For the text-containing cell, return its midpoint in [x, y] coordinate format. 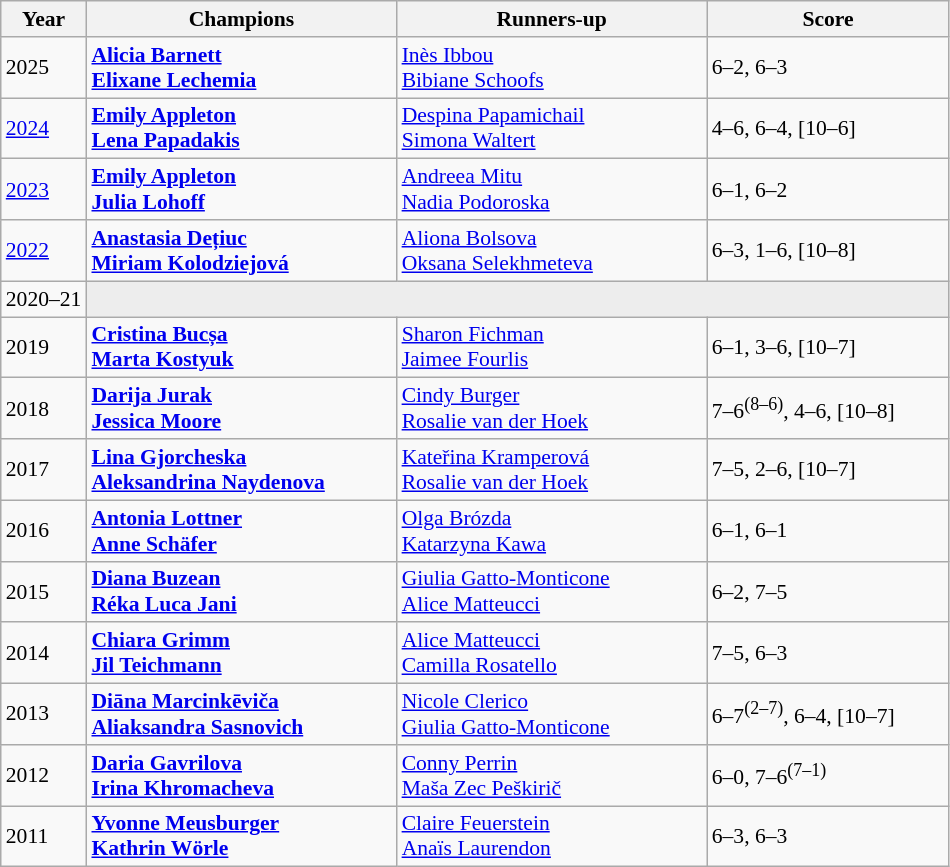
2013 [44, 714]
Olga Brózda Katarzyna Kawa [552, 530]
2017 [44, 470]
6–2, 7–5 [828, 592]
2019 [44, 348]
Emily Appleton Lena Papadakis [241, 128]
Yvonne Meusburger Kathrin Wörle [241, 836]
Alice Matteucci Camilla Rosatello [552, 654]
Anastasia Dețiuc Miriam Kolodziejová [241, 250]
Alicia Barnett Elixane Lechemia [241, 68]
Cindy Burger Rosalie van der Hoek [552, 408]
Conny Perrin Maša Zec Peškirič [552, 776]
6–0, 7–6(7–1) [828, 776]
Darija Jurak Jessica Moore [241, 408]
2014 [44, 654]
Year [44, 19]
Claire Feuerstein Anaïs Laurendon [552, 836]
6–1, 6–1 [828, 530]
6–3, 1–6, [10–8] [828, 250]
Despina Papamichail Simona Waltert [552, 128]
2018 [44, 408]
Diāna Marcinkēviča Aliaksandra Sasnovich [241, 714]
2022 [44, 250]
Inès Ibbou Bibiane Schoofs [552, 68]
6–2, 6–3 [828, 68]
Chiara Grimm Jil Teichmann [241, 654]
7–6(8–6), 4–6, [10–8] [828, 408]
2023 [44, 190]
Runners-up [552, 19]
Diana Buzean Réka Luca Jani [241, 592]
6–7(2–7), 6–4, [10–7] [828, 714]
2015 [44, 592]
6–1, 6–2 [828, 190]
Giulia Gatto-Monticone Alice Matteucci [552, 592]
Andreea Mitu Nadia Podoroska [552, 190]
Antonia Lottner Anne Schäfer [241, 530]
4–6, 6–4, [10–6] [828, 128]
Aliona Bolsova Oksana Selekhmeteva [552, 250]
2011 [44, 836]
2012 [44, 776]
6–1, 3–6, [10–7] [828, 348]
Daria Gavrilova Irina Khromacheva [241, 776]
Sharon Fichman Jaimee Fourlis [552, 348]
Cristina Bucșa Marta Kostyuk [241, 348]
Lina Gjorcheska Aleksandrina Naydenova [241, 470]
Kateřina Kramperová Rosalie van der Hoek [552, 470]
Champions [241, 19]
7–5, 2–6, [10–7] [828, 470]
Emily Appleton Julia Lohoff [241, 190]
7–5, 6–3 [828, 654]
Nicole Clerico Giulia Gatto-Monticone [552, 714]
2016 [44, 530]
2024 [44, 128]
2020–21 [44, 299]
2025 [44, 68]
Score [828, 19]
6–3, 6–3 [828, 836]
